Pinpoint the cell where the given text exists, returning its [X, Y] midpoint coordinate. 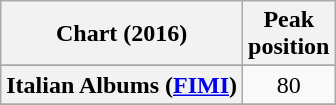
Chart (2016) [122, 34]
80 [289, 85]
Italian Albums (FIMI) [122, 85]
Peak position [289, 34]
